Return [X, Y] of the center of cell containing provided text 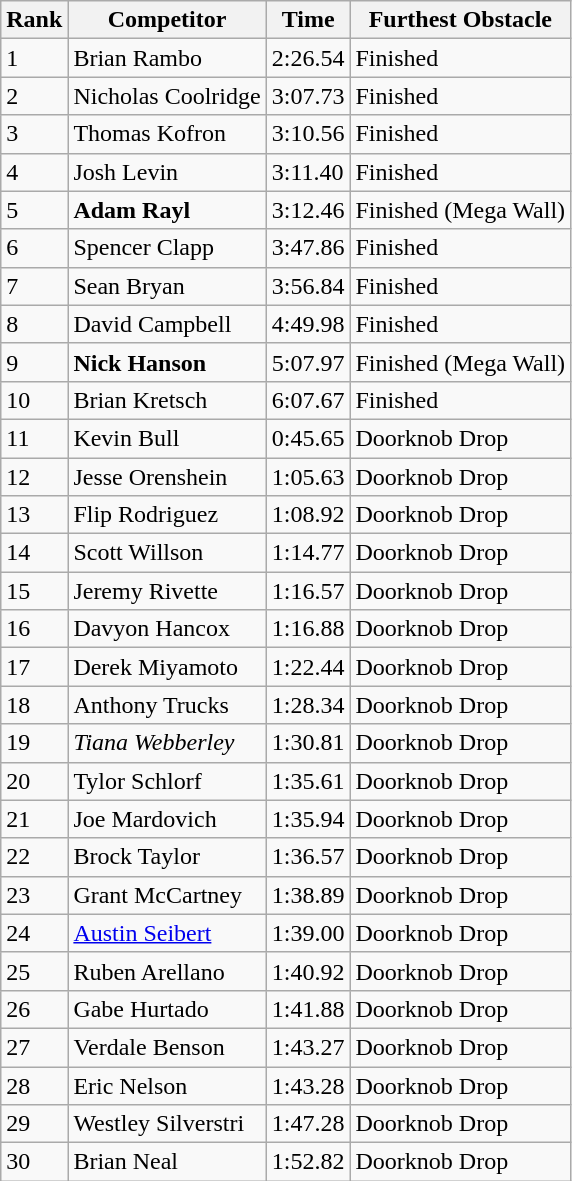
1:43.28 [308, 1085]
Anthony Trucks [167, 705]
7 [34, 286]
1 [34, 58]
1:40.92 [308, 971]
Westley Silverstri [167, 1124]
21 [34, 819]
27 [34, 1047]
4 [34, 172]
Grant McCartney [167, 895]
5:07.97 [308, 362]
1:16.88 [308, 629]
18 [34, 705]
6:07.67 [308, 400]
28 [34, 1085]
Furthest Obstacle [460, 20]
19 [34, 743]
3:56.84 [308, 286]
29 [34, 1124]
3:12.46 [308, 210]
Rank [34, 20]
Jeremy Rivette [167, 591]
Kevin Bull [167, 438]
17 [34, 667]
Austin Seibert [167, 933]
Ruben Arellano [167, 971]
Spencer Clapp [167, 248]
Nicholas Coolridge [167, 96]
1:47.28 [308, 1124]
Verdale Benson [167, 1047]
Scott Willson [167, 553]
Josh Levin [167, 172]
Brian Rambo [167, 58]
23 [34, 895]
4:49.98 [308, 324]
0:45.65 [308, 438]
1:35.61 [308, 781]
Tiana Webberley [167, 743]
Nick Hanson [167, 362]
Competitor [167, 20]
6 [34, 248]
David Campbell [167, 324]
12 [34, 477]
1:05.63 [308, 477]
Davyon Hancox [167, 629]
1:52.82 [308, 1162]
3:11.40 [308, 172]
13 [34, 515]
3:07.73 [308, 96]
14 [34, 553]
22 [34, 857]
8 [34, 324]
1:30.81 [308, 743]
1:16.57 [308, 591]
1:43.27 [308, 1047]
3:47.86 [308, 248]
Eric Nelson [167, 1085]
3 [34, 134]
9 [34, 362]
1:39.00 [308, 933]
Tylor Schlorf [167, 781]
20 [34, 781]
Gabe Hurtado [167, 1009]
2:26.54 [308, 58]
Brock Taylor [167, 857]
16 [34, 629]
30 [34, 1162]
24 [34, 933]
1:35.94 [308, 819]
3:10.56 [308, 134]
Jesse Orenshein [167, 477]
Brian Kretsch [167, 400]
1:41.88 [308, 1009]
1:14.77 [308, 553]
Sean Bryan [167, 286]
Derek Miyamoto [167, 667]
Brian Neal [167, 1162]
11 [34, 438]
10 [34, 400]
25 [34, 971]
Adam Rayl [167, 210]
Flip Rodriguez [167, 515]
Thomas Kofron [167, 134]
1:38.89 [308, 895]
1:08.92 [308, 515]
1:36.57 [308, 857]
1:22.44 [308, 667]
5 [34, 210]
26 [34, 1009]
2 [34, 96]
1:28.34 [308, 705]
Time [308, 20]
15 [34, 591]
Joe Mardovich [167, 819]
